Output the [x, y] coordinate of the center of the cell containing the given text.  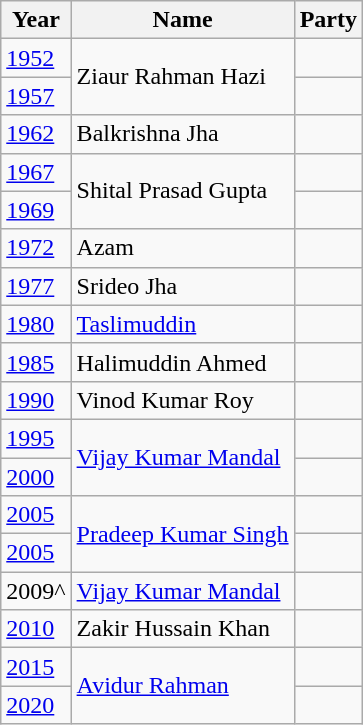
1969 [36, 210]
Party [328, 20]
1952 [36, 58]
Shital Prasad Gupta [182, 191]
1962 [36, 134]
Year [36, 20]
1967 [36, 172]
Pradeep Kumar Singh [182, 534]
1980 [36, 324]
2010 [36, 629]
2009^ [36, 591]
1985 [36, 362]
1957 [36, 96]
1995 [36, 438]
Vinod Kumar Roy [182, 400]
Srideo Jha [182, 286]
Balkrishna Jha [182, 134]
2000 [36, 477]
Taslimuddin [182, 324]
1990 [36, 400]
Name [182, 20]
2020 [36, 705]
2015 [36, 667]
Ziaur Rahman Hazi [182, 77]
Halimuddin Ahmed [182, 362]
1972 [36, 248]
1977 [36, 286]
Avidur Rahman [182, 686]
Azam [182, 248]
Zakir Hussain Khan [182, 629]
